Determine the [x, y] coordinate at the center of the cell enclosing the given text.  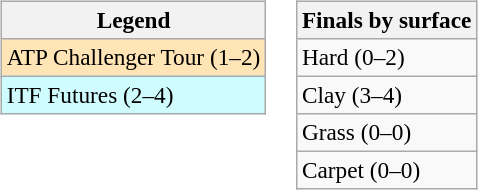
ITF Futures (2–4) [133, 95]
Grass (0–0) [387, 133]
ATP Challenger Tour (1–2) [133, 57]
Clay (3–4) [387, 95]
Carpet (0–0) [387, 171]
Legend [133, 20]
Finals by surface [387, 20]
Hard (0–2) [387, 57]
